Extract the [x, y] coordinate from the center of the cell holding the provided text.  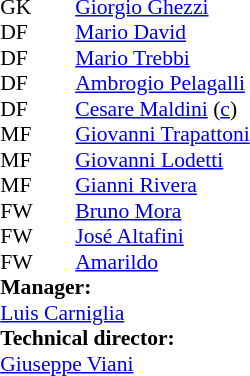
José Altafini [162, 237]
Cesare Maldini (c) [162, 109]
Amarildo [162, 262]
Bruno Mora [162, 211]
Giovanni Lodetti [162, 160]
Mario Trebbi [162, 58]
Giovanni Trapattoni [162, 135]
Manager: [124, 287]
Luis Carniglia [124, 313]
Mario David [162, 33]
Technical director: [124, 339]
Ambrogio Pelagalli [162, 83]
Gianni Rivera [162, 185]
